Detect which cell encompasses the target text, then output its (x, y) center coordinate. 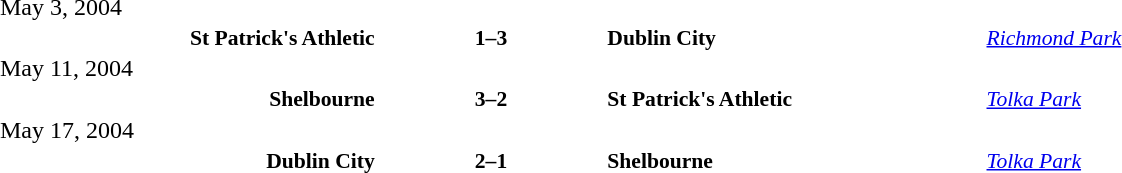
3–2 (492, 99)
Dublin City (795, 38)
1–3 (492, 38)
St Patrick's Athletic (795, 99)
